Locate the cell with the specified text and output its [x, y] center coordinate. 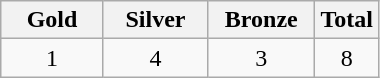
8 [347, 58]
Gold [52, 20]
Bronze [262, 20]
3 [262, 58]
4 [155, 58]
Silver [155, 20]
Total [347, 20]
1 [52, 58]
